From the cell containing the given text, extract its center point as [x, y] coordinate. 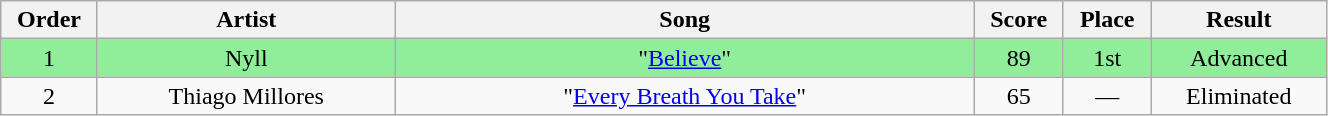
Place [1107, 20]
Order [49, 20]
Nyll [246, 58]
65 [1018, 96]
Result [1238, 20]
Song [684, 20]
— [1107, 96]
Advanced [1238, 58]
2 [49, 96]
Score [1018, 20]
Artist [246, 20]
"Believe" [684, 58]
"Every Breath You Take" [684, 96]
1 [49, 58]
1st [1107, 58]
Thiago Millores [246, 96]
Eliminated [1238, 96]
89 [1018, 58]
